For the text-containing cell, return its midpoint in (X, Y) coordinate format. 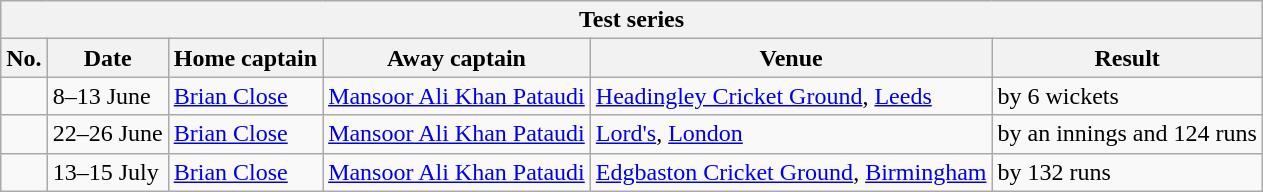
22–26 June (108, 134)
by 132 runs (1127, 172)
Lord's, London (791, 134)
by 6 wickets (1127, 96)
No. (24, 58)
Test series (632, 20)
Result (1127, 58)
Headingley Cricket Ground, Leeds (791, 96)
8–13 June (108, 96)
Date (108, 58)
Edgbaston Cricket Ground, Birmingham (791, 172)
Home captain (245, 58)
13–15 July (108, 172)
by an innings and 124 runs (1127, 134)
Venue (791, 58)
Away captain (457, 58)
